Capture the cell that displays the provided text and extract its (X, Y) central coordinate. 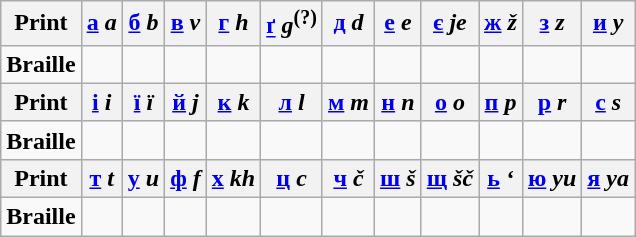
р r (552, 102)
і i (102, 102)
б b (143, 24)
а a (102, 24)
с s (608, 102)
ь ‘ (501, 178)
є je (450, 24)
в v (186, 24)
ю yu (552, 178)
щ šč (450, 178)
ї ï (143, 102)
л l (292, 102)
ф f (186, 178)
ж ž (501, 24)
ч č (348, 178)
я ya (608, 178)
ш š (398, 178)
т t (102, 178)
п p (501, 102)
х kh (233, 178)
ґ g(?) (292, 24)
ц c (292, 178)
з z (552, 24)
д d (348, 24)
й j (186, 102)
н n (398, 102)
о o (450, 102)
е e (398, 24)
м m (348, 102)
к k (233, 102)
г h (233, 24)
у u (143, 178)
и y (608, 24)
